Capture the cell that displays the provided text and extract its [X, Y] central coordinate. 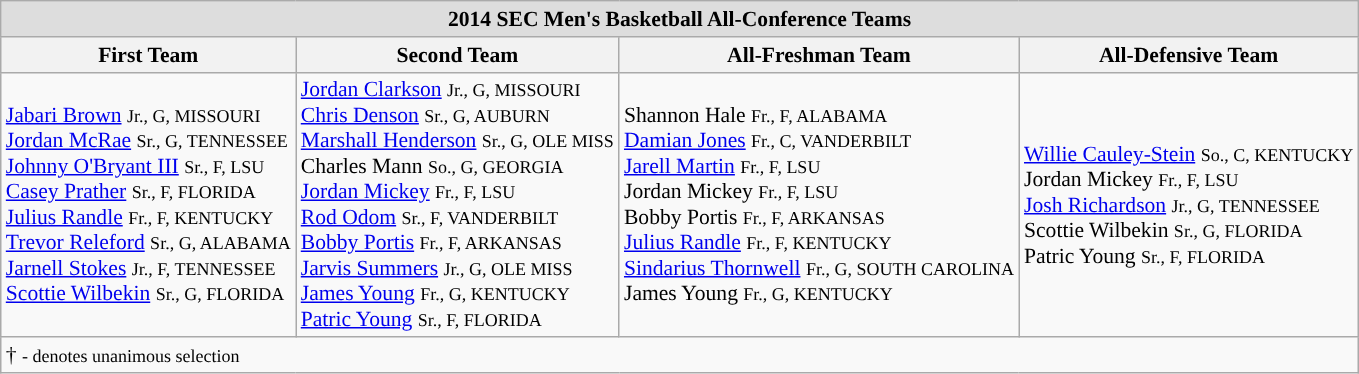
First Team [148, 55]
All-Defensive Team [1188, 55]
All-Freshman Team [819, 55]
Second Team [458, 55]
2014 SEC Men's Basketball All-Conference Teams [680, 19]
† - denotes unanimous selection [680, 356]
